For the text-containing cell, return its midpoint in [X, Y] coordinate format. 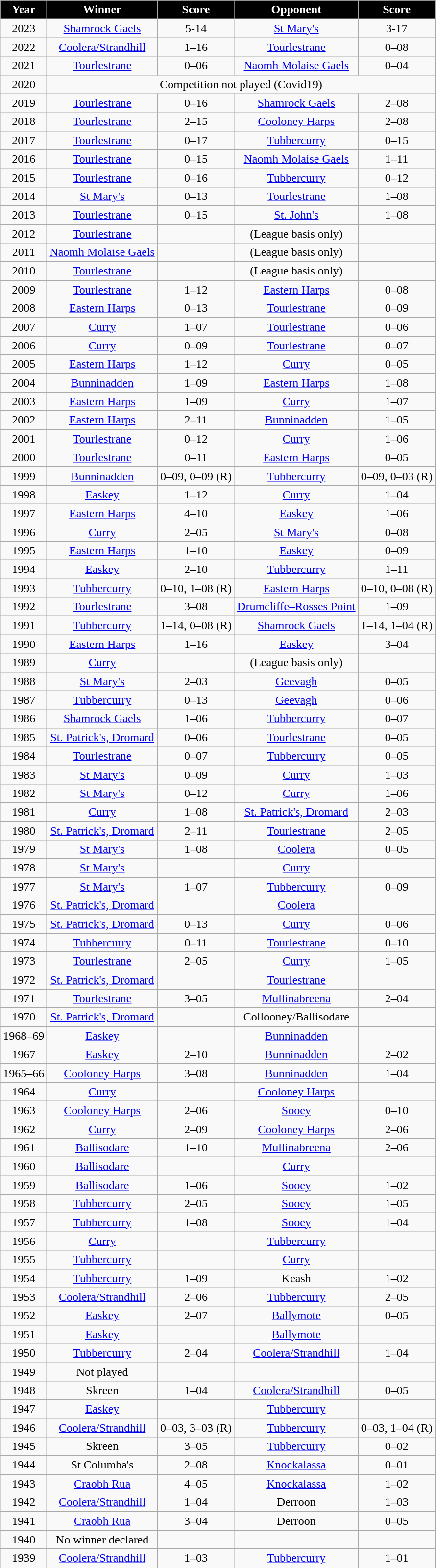
St. John's [297, 215]
Year [24, 10]
0–09, 0–09 (R) [196, 476]
1989 [24, 663]
1952 [24, 1316]
1959 [24, 1185]
2015 [24, 177]
1941 [24, 1521]
2008 [24, 308]
1970 [24, 1017]
2022 [24, 47]
Collooney/Ballisodare [297, 1017]
1998 [24, 495]
1968–69 [24, 1036]
2023 [24, 28]
4–05 [196, 1484]
2–02 [397, 1054]
1983 [24, 774]
1999 [24, 476]
0–02 [397, 1446]
2004 [24, 383]
2016 [24, 159]
1990 [24, 644]
2014 [24, 196]
1984 [24, 756]
1960 [24, 1167]
2017 [24, 140]
1996 [24, 532]
1987 [24, 700]
1948 [24, 1390]
2–07 [196, 1316]
0–10, 0–08 (R) [397, 588]
1963 [24, 1110]
0–01 [397, 1465]
2013 [24, 215]
1997 [24, 513]
Competition not played (Covid19) [241, 84]
2020 [24, 84]
1982 [24, 793]
1977 [24, 887]
1994 [24, 570]
2010 [24, 271]
Winner [102, 10]
1947 [24, 1409]
1951 [24, 1334]
5-14 [196, 28]
2021 [24, 66]
No winner declared [102, 1540]
1958 [24, 1204]
2003 [24, 401]
1939 [24, 1558]
2000 [24, 457]
1–14, 1–04 (R) [397, 625]
1981 [24, 812]
1967 [24, 1054]
1957 [24, 1222]
0–03, 3–03 (R) [196, 1428]
2007 [24, 327]
1950 [24, 1353]
2006 [24, 346]
St Columba's [102, 1465]
1995 [24, 551]
2018 [24, 122]
1991 [24, 625]
1961 [24, 1148]
2005 [24, 364]
1971 [24, 998]
2009 [24, 290]
0–04 [397, 66]
0–17 [196, 140]
Opponent [297, 10]
1975 [24, 924]
1964 [24, 1092]
1988 [24, 681]
1980 [24, 831]
1943 [24, 1484]
2011 [24, 252]
0–09, 0–03 (R) [397, 476]
1–14, 0–08 (R) [196, 625]
1962 [24, 1129]
1946 [24, 1428]
1972 [24, 980]
Keash [297, 1278]
1986 [24, 719]
1979 [24, 849]
2002 [24, 420]
0–03, 1–04 (R) [397, 1428]
2012 [24, 234]
1973 [24, 961]
Not played [102, 1371]
1956 [24, 1241]
1953 [24, 1297]
2–15 [196, 122]
1974 [24, 943]
1–01 [397, 1558]
1949 [24, 1371]
1978 [24, 868]
3-17 [397, 28]
4–10 [196, 513]
2–09 [196, 1129]
Drumcliffe–Rosses Point [297, 607]
2001 [24, 439]
1965–66 [24, 1073]
1955 [24, 1260]
1944 [24, 1465]
1954 [24, 1278]
2019 [24, 103]
1993 [24, 588]
1992 [24, 607]
0–10, 1–08 (R) [196, 588]
1976 [24, 905]
1985 [24, 737]
1945 [24, 1446]
1942 [24, 1502]
1940 [24, 1540]
